Determine the [x, y] coordinate at the center of the cell enclosing the given text.  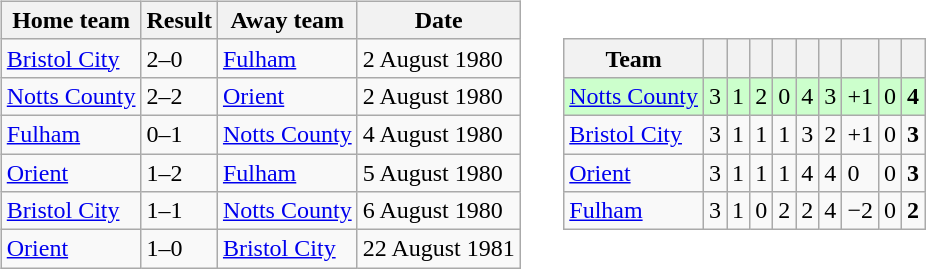
Team [634, 58]
0–1 [179, 134]
Result [179, 20]
2–2 [179, 96]
4 August 1980 [438, 134]
1–1 [179, 211]
5 August 1980 [438, 173]
1–2 [179, 173]
2–0 [179, 58]
22 August 1981 [438, 249]
1–0 [179, 249]
6 August 1980 [438, 211]
Away team [287, 20]
Home team [71, 20]
−2 [860, 211]
Date [438, 20]
